Provide the [x, y] coordinate of the cell's center where the given text is located.  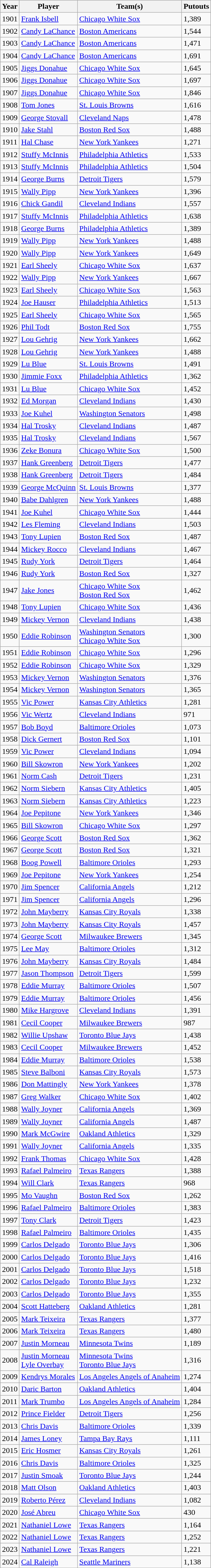
1,557 [196, 204]
1,645 [196, 68]
1957 [10, 727]
Daric Barton [49, 1389]
1972 [10, 912]
1,504 [196, 167]
1958 [10, 739]
2019 [10, 1500]
1,378 [196, 1084]
1998 [10, 1232]
José Abreu [49, 1512]
1939 [10, 487]
1906 [10, 80]
1973 [10, 924]
2006 [10, 1331]
Minnesota TwinsToronto Blue Jays [130, 1360]
2015 [10, 1451]
1,346 [196, 813]
1,579 [196, 179]
1935 [10, 438]
1907 [10, 93]
1928 [10, 352]
1982 [10, 1035]
1999 [10, 1245]
1,563 [196, 290]
1966 [10, 838]
1,637 [196, 265]
1,369 [196, 1109]
1978 [10, 986]
1,082 [196, 1500]
Lee May [49, 949]
1,391 [196, 1010]
Greg Walker [49, 1097]
1,365 [196, 690]
1987 [10, 1097]
Hal Chase [49, 142]
1919 [10, 241]
1904 [10, 56]
George McQuinn [49, 487]
1,480 [196, 1331]
1,111 [196, 1438]
1,518 [196, 1269]
1,223 [196, 801]
1,232 [196, 1282]
Babe Dahlgren [49, 500]
1,423 [196, 1220]
1,327 [196, 574]
Frank Isbell [49, 19]
2020 [10, 1512]
1,471 [196, 43]
Washington SenatorsChicago White Sox [130, 636]
1910 [10, 130]
1956 [10, 714]
Kendrys Morales [49, 1377]
1,567 [196, 438]
1,073 [196, 727]
1980 [10, 1010]
1,846 [196, 93]
Matt Olson [49, 1488]
1931 [10, 389]
1975 [10, 949]
1918 [10, 228]
1925 [10, 315]
1,444 [196, 512]
1,189 [196, 1343]
1,376 [196, 677]
1993 [10, 1171]
2016 [10, 1463]
1,403 [196, 1488]
1944 [10, 549]
2000 [10, 1257]
1981 [10, 1023]
1,436 [196, 607]
Mark Trumbo [49, 1401]
1967 [10, 850]
1,616 [196, 105]
Mark McGwire [49, 1134]
1,538 [196, 1060]
1930 [10, 376]
1,755 [196, 327]
1902 [10, 31]
Frank Thomas [49, 1158]
1,321 [196, 850]
1,262 [196, 1195]
1,467 [196, 549]
Tony Clark [49, 1220]
Justin MorneauLyle Overbay [49, 1360]
Cal Raleigh [49, 1562]
1963 [10, 801]
2017 [10, 1475]
1,513 [196, 302]
1934 [10, 426]
1,312 [196, 949]
2023 [10, 1549]
1926 [10, 327]
1933 [10, 413]
971 [196, 714]
968 [196, 1183]
1,293 [196, 862]
Year [10, 6]
1976 [10, 961]
1,498 [196, 413]
1,325 [196, 1463]
Mike Hargrove [49, 1010]
1969 [10, 875]
2009 [10, 1377]
1,638 [196, 216]
Putouts [196, 6]
1946 [10, 574]
1948 [10, 607]
1,662 [196, 339]
Steve Balboni [49, 1072]
1927 [10, 339]
1971 [10, 899]
Roberto Pérez [49, 1500]
1914 [10, 179]
1977 [10, 974]
1,396 [196, 191]
Phil Todt [49, 327]
1965 [10, 825]
1,691 [196, 56]
1951 [10, 653]
Don Mattingly [49, 1084]
1,256 [196, 1414]
Jake Stahl [49, 130]
1949 [10, 619]
1,544 [196, 31]
2018 [10, 1488]
2004 [10, 1306]
1991 [10, 1146]
1,435 [196, 1232]
1912 [10, 155]
1,697 [196, 80]
1936 [10, 450]
1,212 [196, 887]
1922 [10, 278]
1952 [10, 665]
2003 [10, 1294]
Tampa Bay Rays [130, 1438]
1911 [10, 142]
1903 [10, 43]
1,271 [196, 142]
1,164 [196, 1525]
1,457 [196, 924]
Chick Gandil [49, 204]
1953 [10, 677]
1,462 [196, 590]
1923 [10, 290]
George Stovall [49, 117]
2010 [10, 1389]
1,254 [196, 875]
1,094 [196, 751]
1,503 [196, 524]
1,428 [196, 1158]
Mickey Rocco [49, 549]
Jake Jones [49, 590]
1913 [10, 167]
1,402 [196, 1097]
1,464 [196, 561]
Prince Fielder [49, 1414]
2011 [10, 1401]
2008 [10, 1360]
1901 [10, 19]
1961 [10, 776]
Cleveland Naps [130, 117]
1962 [10, 789]
Mo Vaughn [49, 1195]
1938 [10, 475]
1,405 [196, 789]
1950 [10, 636]
2024 [10, 1562]
1970 [10, 887]
2007 [10, 1343]
1,335 [196, 1146]
2005 [10, 1319]
1,231 [196, 776]
Jason Thompson [49, 974]
1,316 [196, 1360]
Willie Upshaw [49, 1035]
1955 [10, 702]
1,388 [196, 1171]
Norm Cash [49, 776]
1997 [10, 1220]
1,416 [196, 1257]
1,507 [196, 986]
1,430 [196, 401]
1947 [10, 590]
1,599 [196, 974]
2021 [10, 1525]
987 [196, 1023]
1968 [10, 862]
1979 [10, 998]
2014 [10, 1438]
Scott Hatteberg [49, 1306]
1,261 [196, 1451]
Bob Boyd [49, 727]
1,221 [196, 1549]
1924 [10, 302]
1,300 [196, 636]
1974 [10, 936]
1,252 [196, 1537]
1,244 [196, 1475]
1932 [10, 401]
Player [49, 6]
Vic Wertz [49, 714]
2022 [10, 1537]
1945 [10, 561]
1940 [10, 500]
1,573 [196, 1072]
1985 [10, 1072]
Les Fleming [49, 524]
1,284 [196, 1401]
1,477 [196, 463]
Chicago White SoxBoston Red Sox [130, 590]
1,500 [196, 450]
1905 [10, 68]
1995 [10, 1195]
1943 [10, 536]
2002 [10, 1282]
1,297 [196, 825]
1996 [10, 1208]
2012 [10, 1414]
1,339 [196, 1426]
Will Clark [49, 1183]
1994 [10, 1183]
Zeke Bonura [49, 450]
1,649 [196, 253]
Minnesota Twins [130, 1343]
1942 [10, 524]
Eric Hosmer [49, 1451]
1,101 [196, 739]
1959 [10, 751]
1937 [10, 463]
1,202 [196, 764]
1990 [10, 1134]
Dick Gernert [49, 739]
1,274 [196, 1377]
Tom Jones [49, 105]
2013 [10, 1426]
1,565 [196, 315]
1917 [10, 216]
1929 [10, 364]
1,355 [196, 1294]
1,491 [196, 364]
Seattle Mariners [130, 1562]
1,478 [196, 117]
Justin Morneau [49, 1343]
1984 [10, 1060]
Team(s) [130, 6]
430 [196, 1512]
1,404 [196, 1389]
1,306 [196, 1245]
Joe Hauser [49, 302]
1921 [10, 265]
1908 [10, 105]
1,667 [196, 278]
1,338 [196, 912]
1916 [10, 204]
1989 [10, 1121]
1954 [10, 690]
1920 [10, 253]
2001 [10, 1269]
1983 [10, 1047]
1960 [10, 764]
1941 [10, 512]
1,383 [196, 1208]
Boog Powell [49, 862]
1,138 [196, 1562]
1,456 [196, 998]
1,345 [196, 936]
1988 [10, 1109]
1964 [10, 813]
James Loney [49, 1438]
Justin Smoak [49, 1475]
1986 [10, 1084]
Jimmie Foxx [49, 376]
1,533 [196, 155]
1909 [10, 117]
Ed Morgan [49, 401]
1915 [10, 191]
1992 [10, 1158]
